Extract the [X, Y] coordinate from the center of the cell holding the provided text.  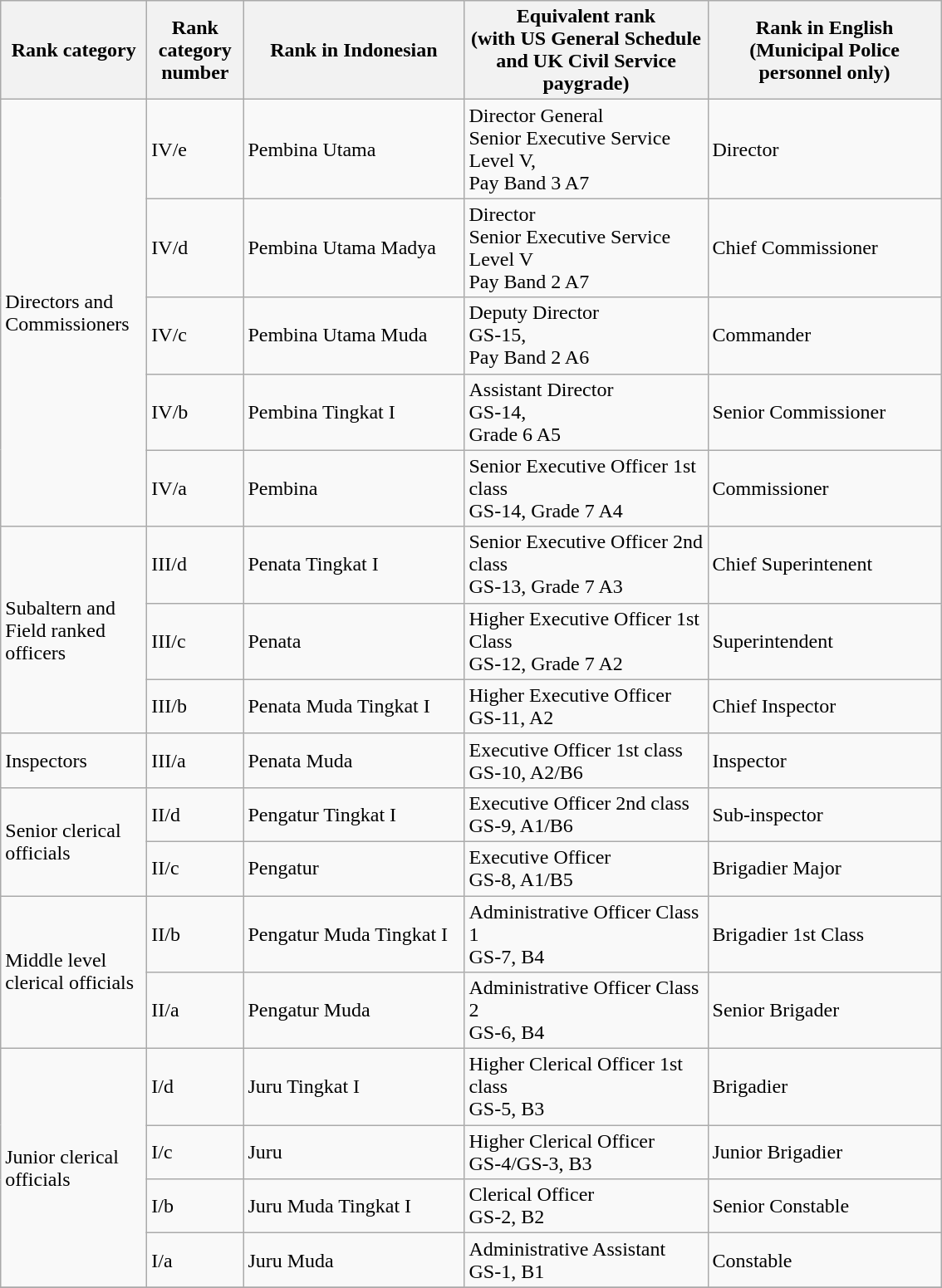
Juru Tingkat I [354, 1087]
Penata [354, 641]
Senior Executive Officer 1st classGS-14, Grade 7 A4 [586, 488]
Senior Brigader [824, 1011]
Administrative Officer Class 1GS-7, B4 [586, 933]
Administrative AssistantGS-1, B1 [586, 1261]
I/c [195, 1153]
Penata Muda Tingkat I [354, 706]
Director [824, 149]
Junior clerical officials [74, 1168]
IV/c [195, 335]
Brigadier 1st Class [824, 933]
Executive OfficerGS-8, A1/B5 [586, 869]
III/d [195, 565]
Chief Superintenent [824, 565]
Middle level clerical officials [74, 972]
Pembina Utama Madya [354, 247]
Commissioner [824, 488]
Administrative Officer Class 2GS-6, B4 [586, 1011]
Rank category [74, 50]
Brigadier Major [824, 869]
Senior Executive Officer 2nd classGS-13, Grade 7 A3 [586, 565]
Penata Tingkat I [354, 565]
Junior Brigadier [824, 1153]
Pembina [354, 488]
IV/e [195, 149]
Executive Officer 1st classGS-10, A2/B6 [586, 761]
Senior clerical officials [74, 841]
Higher Clerical OfficerGS-4/GS-3, B3 [586, 1153]
III/c [195, 641]
II/b [195, 933]
Pembina Tingkat I [354, 412]
Sub-inspector [824, 814]
Senior Constable [824, 1206]
Higher Executive OfficerGS-11, A2 [586, 706]
Juru Muda Tingkat I [354, 1206]
Pengatur Muda [354, 1011]
I/b [195, 1206]
Executive Officer 2nd classGS-9, A1/B6 [586, 814]
Equivalent rank (with US General Schedule and UK Civil Service paygrade) [586, 50]
Chief Inspector [824, 706]
Brigadier [824, 1087]
IV/b [195, 412]
IV/a [195, 488]
Inspector [824, 761]
II/c [195, 869]
III/a [195, 761]
Senior Commissioner [824, 412]
Pengatur [354, 869]
Juru [354, 1153]
Pengatur Tingkat I [354, 814]
Rank category number [195, 50]
Juru Muda [354, 1261]
Rank in Indonesian [354, 50]
Superintendent [824, 641]
Constable [824, 1261]
I/d [195, 1087]
IV/d [195, 247]
Higher Clerical Officer 1st classGS-5, B3 [586, 1087]
I/a [195, 1261]
Chief Commissioner [824, 247]
Subaltern and Field ranked officers [74, 629]
Clerical OfficerGS-2, B2 [586, 1206]
Pembina Utama Muda [354, 335]
Inspectors [74, 761]
Penata Muda [354, 761]
II/a [195, 1011]
III/b [195, 706]
II/d [195, 814]
Director General Senior Executive Service Level V, Pay Band 3 A7 [586, 149]
Director Senior Executive Service Level V Pay Band 2 A7 [586, 247]
Directors and Commissioners [74, 313]
Rank in English (Municipal Police personnel only) [824, 50]
Pengatur Muda Tingkat I [354, 933]
Commander [824, 335]
Pembina Utama [354, 149]
Higher Executive Officer 1st ClassGS-12, Grade 7 A2 [586, 641]
Deputy DirectorGS-15, Pay Band 2 A6 [586, 335]
Assistant DirectorGS-14, Grade 6 A5 [586, 412]
